From the cell containing the given text, extract its center point as [X, Y] coordinate. 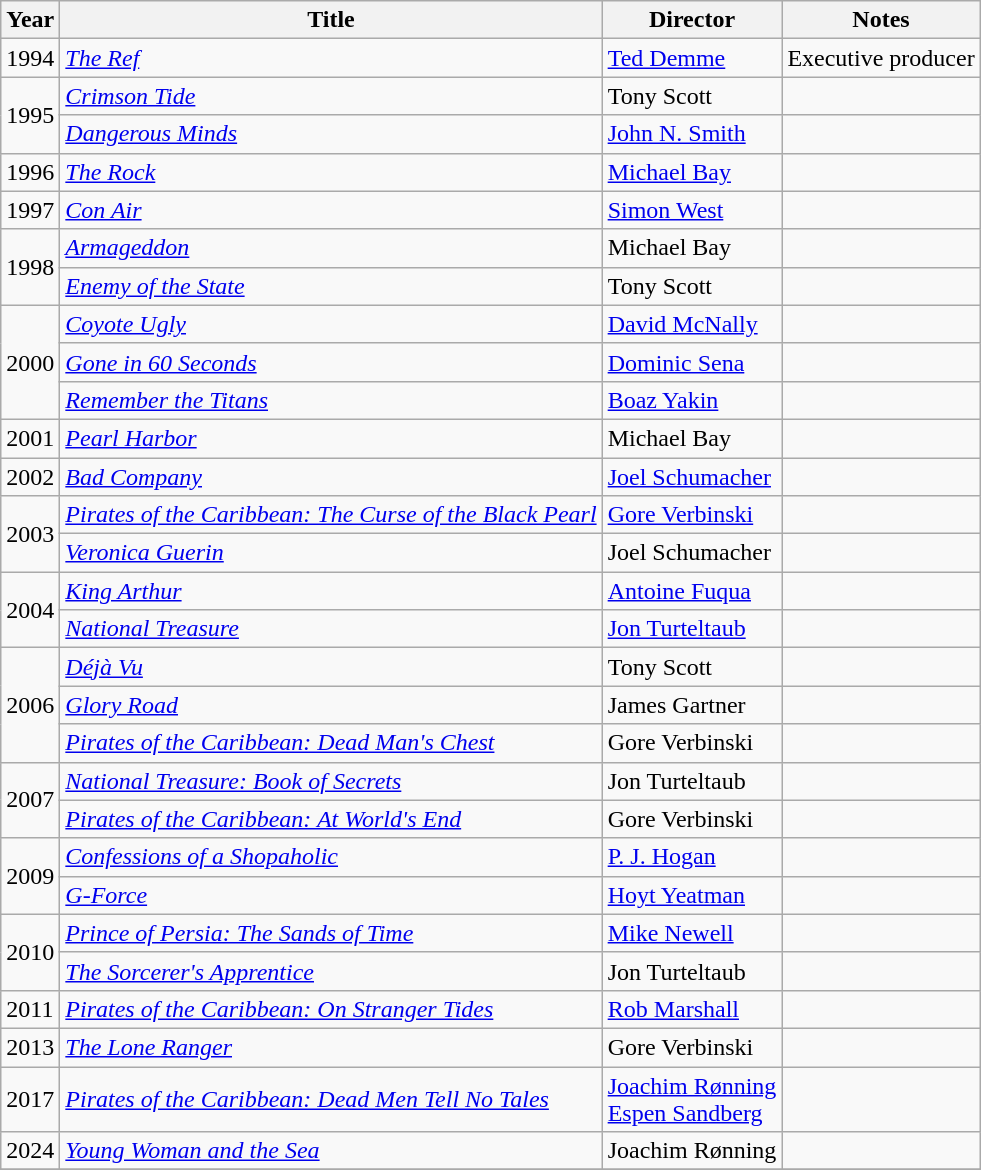
2017 [30, 1098]
1996 [30, 172]
Year [30, 20]
2004 [30, 610]
P. J. Hogan [692, 857]
Rob Marshall [692, 1009]
2003 [30, 534]
Dangerous Minds [331, 134]
Pearl Harbor [331, 438]
The Ref [331, 58]
Simon West [692, 210]
Title [331, 20]
National Treasure: Book of Secrets [331, 781]
1998 [30, 267]
1995 [30, 115]
Pirates of the Caribbean: The Curse of the Black Pearl [331, 515]
Joachim Rønning [692, 1151]
Prince of Persia: The Sands of Time [331, 933]
Young Woman and the Sea [331, 1151]
Notes [881, 20]
2006 [30, 705]
Dominic Sena [692, 362]
Boaz Yakin [692, 400]
2000 [30, 362]
James Gartner [692, 705]
Pirates of the Caribbean: Dead Man's Chest [331, 743]
David McNally [692, 324]
Crimson Tide [331, 96]
Director [692, 20]
Pirates of the Caribbean: Dead Men Tell No Tales [331, 1098]
Veronica Guerin [331, 553]
2024 [30, 1151]
2002 [30, 477]
National Treasure [331, 629]
Pirates of the Caribbean: On Stranger Tides [331, 1009]
Gone in 60 Seconds [331, 362]
Glory Road [331, 705]
Coyote Ugly [331, 324]
Pirates of the Caribbean: At World's End [331, 819]
The Rock [331, 172]
2013 [30, 1047]
Executive producer [881, 58]
Antoine Fuqua [692, 591]
2009 [30, 876]
G-Force [331, 895]
Hoyt Yeatman [692, 895]
Déjà Vu [331, 667]
1994 [30, 58]
2007 [30, 800]
Confessions of a Shopaholic [331, 857]
2010 [30, 952]
2011 [30, 1009]
The Sorcerer's Apprentice [331, 971]
Bad Company [331, 477]
1997 [30, 210]
King Arthur [331, 591]
Enemy of the State [331, 286]
Armageddon [331, 248]
John N. Smith [692, 134]
2001 [30, 438]
The Lone Ranger [331, 1047]
Remember the Titans [331, 400]
Ted Demme [692, 58]
Con Air [331, 210]
Mike Newell [692, 933]
Joachim RønningEspen Sandberg [692, 1098]
